Search for the cell housing the specified text and yield its (x, y) center coordinate. 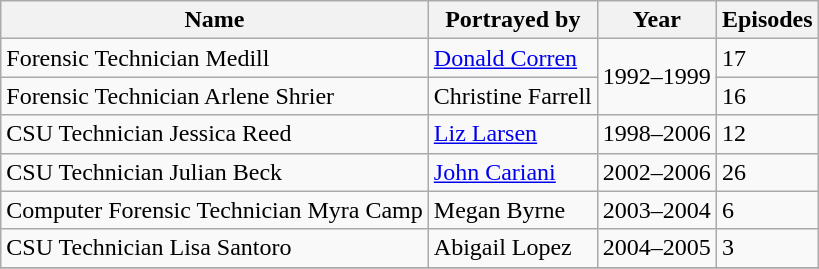
Computer Forensic Technician Myra Camp (215, 210)
Liz Larsen (512, 134)
2004–2005 (656, 248)
2003–2004 (656, 210)
Forensic Technician Arlene Shrier (215, 96)
1998–2006 (656, 134)
16 (767, 96)
Year (656, 20)
Portrayed by (512, 20)
Donald Corren (512, 58)
CSU Technician Julian Beck (215, 172)
Abigail Lopez (512, 248)
Episodes (767, 20)
17 (767, 58)
1992–1999 (656, 77)
Christine Farrell (512, 96)
Forensic Technician Medill (215, 58)
2002–2006 (656, 172)
Name (215, 20)
CSU Technician Lisa Santoro (215, 248)
John Cariani (512, 172)
CSU Technician Jessica Reed (215, 134)
26 (767, 172)
12 (767, 134)
6 (767, 210)
3 (767, 248)
Megan Byrne (512, 210)
